Detect which cell encompasses the target text, then output its [X, Y] center coordinate. 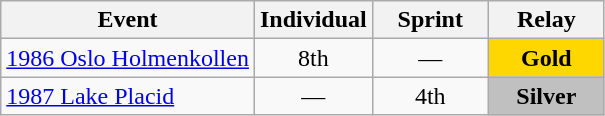
1987 Lake Placid [128, 96]
Relay [546, 20]
Individual [313, 20]
Silver [546, 96]
Gold [546, 58]
1986 Oslo Holmenkollen [128, 58]
8th [313, 58]
Event [128, 20]
Sprint [430, 20]
4th [430, 96]
